Detect which cell encompasses the target text, then output its [x, y] center coordinate. 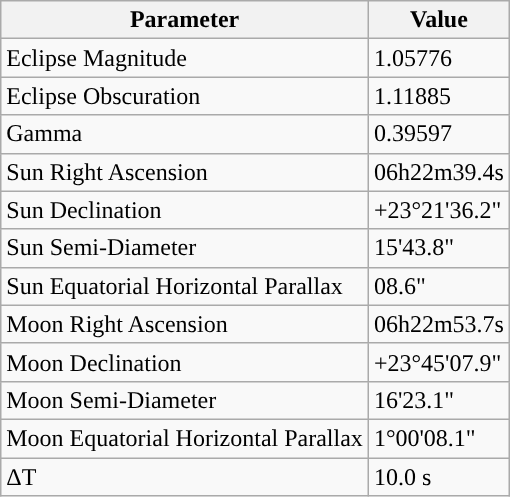
+23°21'36.2" [438, 210]
Moon Right Ascension [185, 324]
Sun Declination [185, 210]
Value [438, 20]
0.39597 [438, 134]
Parameter [185, 20]
Eclipse Magnitude [185, 58]
1.05776 [438, 58]
16'23.1" [438, 400]
Moon Declination [185, 362]
ΔT [185, 477]
Sun Equatorial Horizontal Parallax [185, 286]
08.6" [438, 286]
06h22m53.7s [438, 324]
Moon Equatorial Horizontal Parallax [185, 438]
15'43.8" [438, 248]
10.0 s [438, 477]
1.11885 [438, 96]
1°00'08.1" [438, 438]
Eclipse Obscuration [185, 96]
Moon Semi-Diameter [185, 400]
Sun Right Ascension [185, 172]
06h22m39.4s [438, 172]
Gamma [185, 134]
Sun Semi-Diameter [185, 248]
+23°45'07.9" [438, 362]
